Locate the cell with the specified text and output its [X, Y] center coordinate. 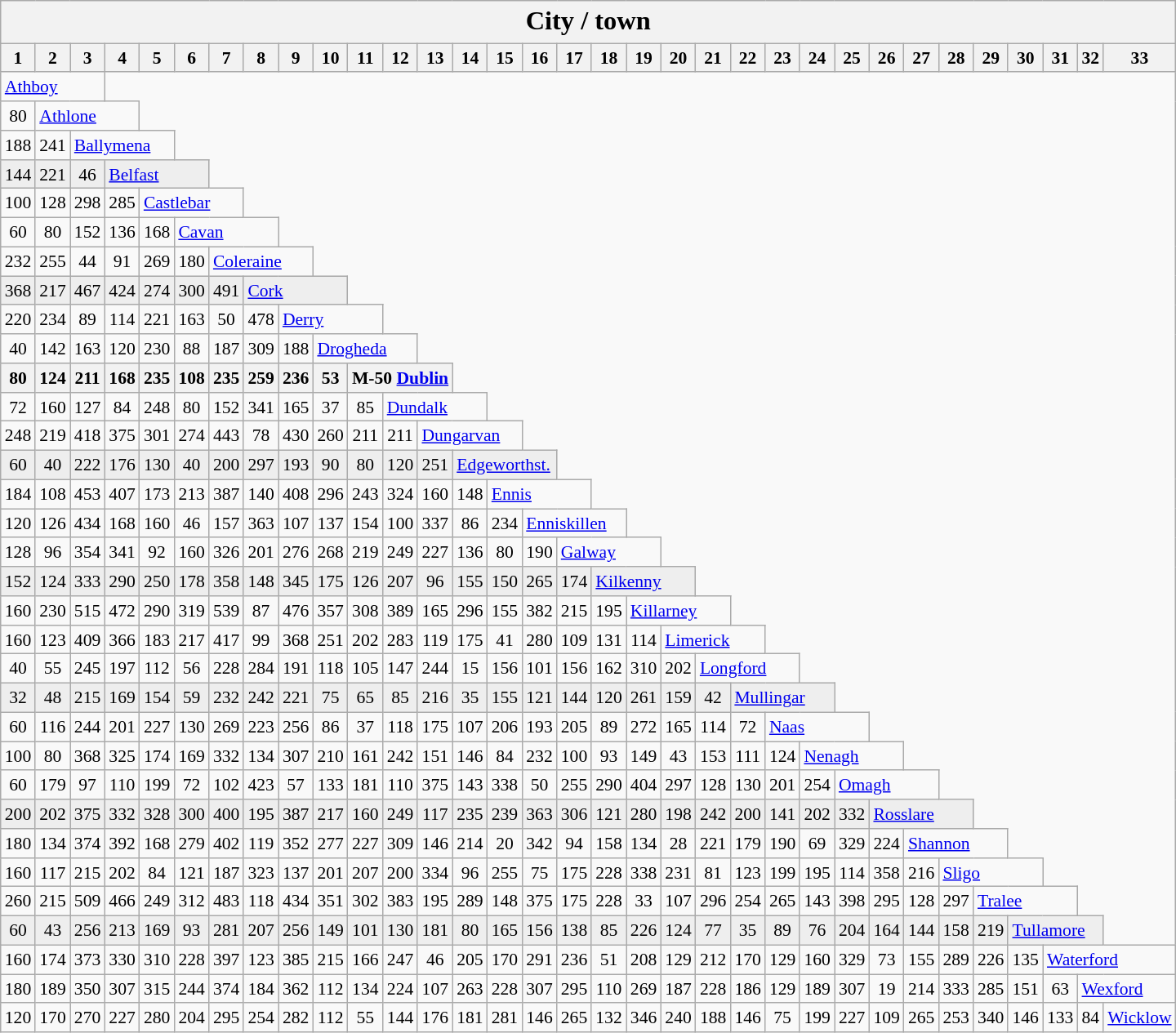
337 [434, 523]
539 [227, 611]
301 [157, 436]
308 [366, 611]
63 [1060, 989]
1 [18, 58]
116 [52, 727]
392 [122, 844]
164 [887, 931]
16 [539, 58]
76 [817, 931]
400 [227, 814]
206 [505, 727]
2 [52, 58]
105 [366, 669]
153 [714, 756]
191 [296, 669]
Belfast [157, 175]
150 [505, 581]
326 [227, 553]
12 [400, 58]
Dungarvan [470, 436]
Athlone [87, 116]
509 [88, 902]
Shannon [956, 844]
319 [191, 611]
366 [122, 640]
298 [88, 203]
270 [88, 1018]
408 [296, 494]
430 [296, 436]
Drogheda [365, 349]
345 [296, 581]
385 [296, 960]
241 [52, 145]
Ennis [540, 494]
59 [191, 698]
91 [122, 261]
407 [122, 494]
Derry [331, 320]
147 [400, 669]
Rosslare [921, 814]
472 [122, 611]
354 [88, 553]
283 [400, 640]
3 [88, 58]
138 [575, 931]
30 [1026, 58]
78 [261, 436]
56 [191, 669]
268 [330, 553]
18 [609, 58]
51 [609, 960]
53 [330, 378]
135 [1026, 960]
491 [227, 291]
302 [366, 902]
90 [330, 465]
Wexford [1126, 989]
27 [921, 58]
Ballymena [122, 145]
383 [400, 902]
M-50 Dublin [400, 378]
306 [575, 814]
324 [400, 494]
41 [505, 640]
29 [991, 58]
418 [88, 436]
357 [330, 611]
Killarney [679, 611]
402 [227, 844]
239 [505, 814]
9 [296, 58]
Naas [817, 727]
81 [714, 873]
382 [539, 611]
48 [52, 698]
312 [191, 902]
247 [400, 960]
4 [122, 58]
259 [261, 378]
21 [714, 58]
69 [817, 844]
397 [227, 960]
11 [366, 58]
389 [400, 611]
398 [853, 902]
Sligo [991, 873]
Enniskillen [574, 523]
127 [88, 407]
Limerick [713, 640]
17 [575, 58]
240 [678, 1018]
340 [991, 1018]
Waterford [1109, 960]
24 [817, 58]
Omagh [887, 786]
Galway [609, 553]
253 [955, 1018]
166 [366, 960]
284 [261, 669]
424 [122, 291]
351 [330, 902]
87 [261, 611]
7 [227, 58]
Wicklow [1139, 1018]
404 [644, 786]
173 [157, 494]
Kilkenny [644, 581]
352 [296, 844]
97 [88, 786]
483 [227, 902]
373 [88, 960]
250 [157, 581]
276 [296, 553]
178 [191, 581]
453 [88, 494]
Edgeworthst. [505, 465]
Mullingar [782, 698]
212 [714, 960]
476 [296, 611]
140 [261, 494]
57 [296, 786]
Nenagh [852, 756]
25 [853, 58]
350 [88, 989]
111 [748, 756]
279 [191, 844]
210 [330, 756]
263 [470, 989]
6 [191, 58]
73 [887, 960]
14 [470, 58]
Athboy [53, 87]
323 [261, 873]
423 [261, 786]
261 [644, 698]
162 [609, 669]
Cavan [226, 233]
328 [157, 814]
243 [366, 494]
Longford [748, 669]
478 [261, 320]
157 [227, 523]
Coleraine [261, 261]
362 [296, 989]
65 [366, 698]
515 [88, 611]
Castlebar [192, 203]
443 [227, 436]
325 [122, 756]
409 [88, 640]
161 [366, 756]
291 [539, 960]
94 [575, 844]
13 [434, 58]
186 [748, 989]
159 [678, 698]
31 [1060, 58]
92 [157, 553]
Tullamore [1055, 931]
26 [887, 58]
315 [157, 989]
Tralee [1026, 902]
10 [330, 58]
Cork [296, 291]
77 [714, 931]
272 [644, 727]
466 [122, 902]
141 [782, 814]
467 [88, 291]
42 [714, 698]
330 [122, 960]
346 [644, 1018]
417 [227, 640]
198 [678, 814]
142 [52, 349]
277 [330, 844]
22 [748, 58]
197 [122, 669]
102 [227, 786]
City / town [588, 22]
334 [434, 873]
342 [539, 844]
132 [609, 1018]
223 [261, 727]
23 [782, 58]
Dundalk [435, 407]
99 [261, 640]
5 [157, 58]
222 [88, 465]
88 [191, 349]
282 [296, 1018]
8 [261, 58]
231 [678, 873]
245 [88, 669]
44 [88, 261]
131 [609, 640]
183 [157, 640]
220 [18, 320]
208 [644, 960]
